Provide the (x, y) coordinate of the cell's center where the given text is located.  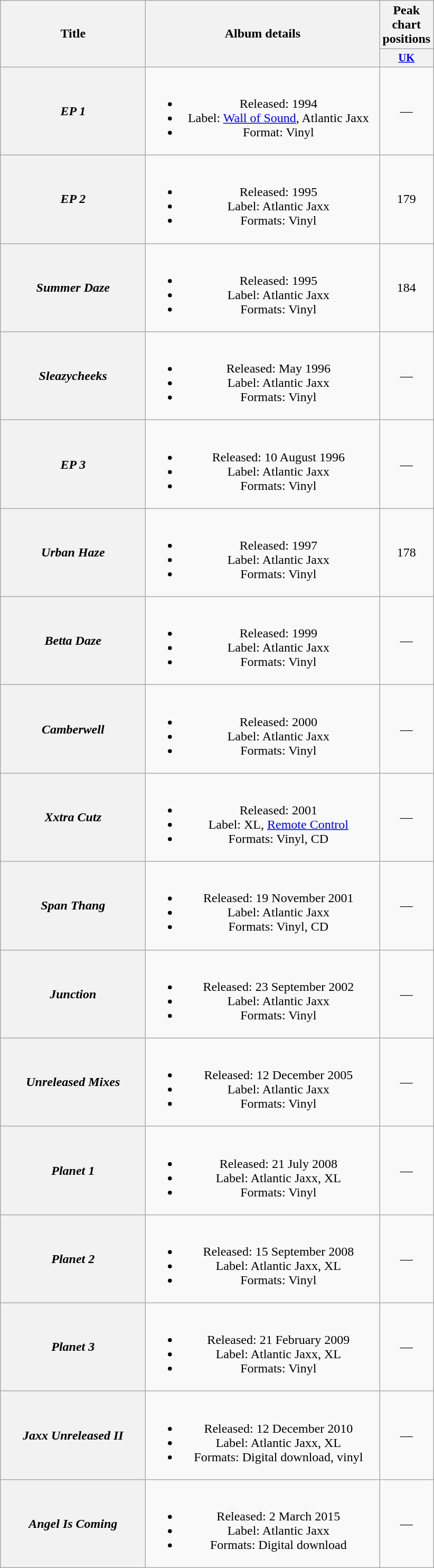
EP 1 (73, 111)
Released: 12 December 2010Label: Atlantic Jaxx, XLFormats: Digital download, vinyl (263, 1435)
179 (407, 200)
Released: 12 December 2005Label: Atlantic JaxxFormats: Vinyl (263, 1082)
Jaxx Unreleased II (73, 1435)
Released: 1999Label: Atlantic JaxxFormats: Vinyl (263, 641)
Summer Daze (73, 287)
Released: 15 September 2008Label: Atlantic Jaxx, XLFormats: Vinyl (263, 1259)
Span Thang (73, 906)
Peak chart positions (407, 25)
Released: 19 November 2001Label: Atlantic JaxxFormats: Vinyl, CD (263, 906)
Xxtra Cutz (73, 817)
Released: May 1996Label: Atlantic JaxxFormats: Vinyl (263, 376)
Planet 3 (73, 1347)
Released: 1994Label: Wall of Sound, Atlantic JaxxFormat: Vinyl (263, 111)
184 (407, 287)
EP 2 (73, 200)
Title (73, 34)
Released: 2000Label: Atlantic JaxxFormats: Vinyl (263, 729)
Urban Haze (73, 553)
Released: 1997Label: Atlantic JaxxFormats: Vinyl (263, 553)
Junction (73, 994)
Planet 1 (73, 1170)
Camberwell (73, 729)
Released: 21 July 2008Label: Atlantic Jaxx, XLFormats: Vinyl (263, 1170)
Released: 23 September 2002Label: Atlantic JaxxFormats: Vinyl (263, 994)
Planet 2 (73, 1259)
Betta Daze (73, 641)
Unreleased Mixes (73, 1082)
EP 3 (73, 464)
Released: 2001Label: XL, Remote ControlFormats: Vinyl, CD (263, 817)
UK (407, 58)
Released: 10 August 1996Label: Atlantic JaxxFormats: Vinyl (263, 464)
Released: 2 March 2015Label: Atlantic JaxxFormats: Digital download (263, 1523)
178 (407, 553)
Sleazycheeks (73, 376)
Angel Is Coming (73, 1523)
Released: 21 February 2009Label: Atlantic Jaxx, XLFormats: Vinyl (263, 1347)
Album details (263, 34)
